Detect which cell encompasses the target text, then output its [x, y] center coordinate. 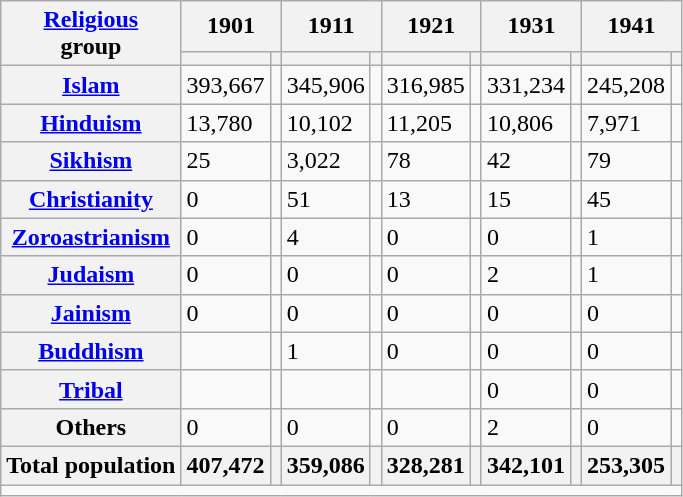
245,208 [626, 85]
10,102 [326, 123]
1901 [231, 26]
1931 [531, 26]
10,806 [526, 123]
4 [326, 237]
Others [91, 427]
11,205 [426, 123]
359,086 [326, 465]
328,281 [426, 465]
Zoroastrianism [91, 237]
51 [326, 199]
Religiousgroup [91, 34]
Hinduism [91, 123]
Sikhism [91, 161]
331,234 [526, 85]
393,667 [226, 85]
79 [626, 161]
1911 [331, 26]
Islam [91, 85]
1941 [632, 26]
316,985 [426, 85]
1921 [431, 26]
3,022 [326, 161]
25 [226, 161]
Tribal [91, 389]
Jainism [91, 313]
407,472 [226, 465]
13 [426, 199]
Total population [91, 465]
345,906 [326, 85]
15 [526, 199]
13,780 [226, 123]
7,971 [626, 123]
78 [426, 161]
42 [526, 161]
45 [626, 199]
Buddhism [91, 351]
253,305 [626, 465]
Christianity [91, 199]
342,101 [526, 465]
Judaism [91, 275]
